Locate the cell with the specified text and output its (X, Y) center coordinate. 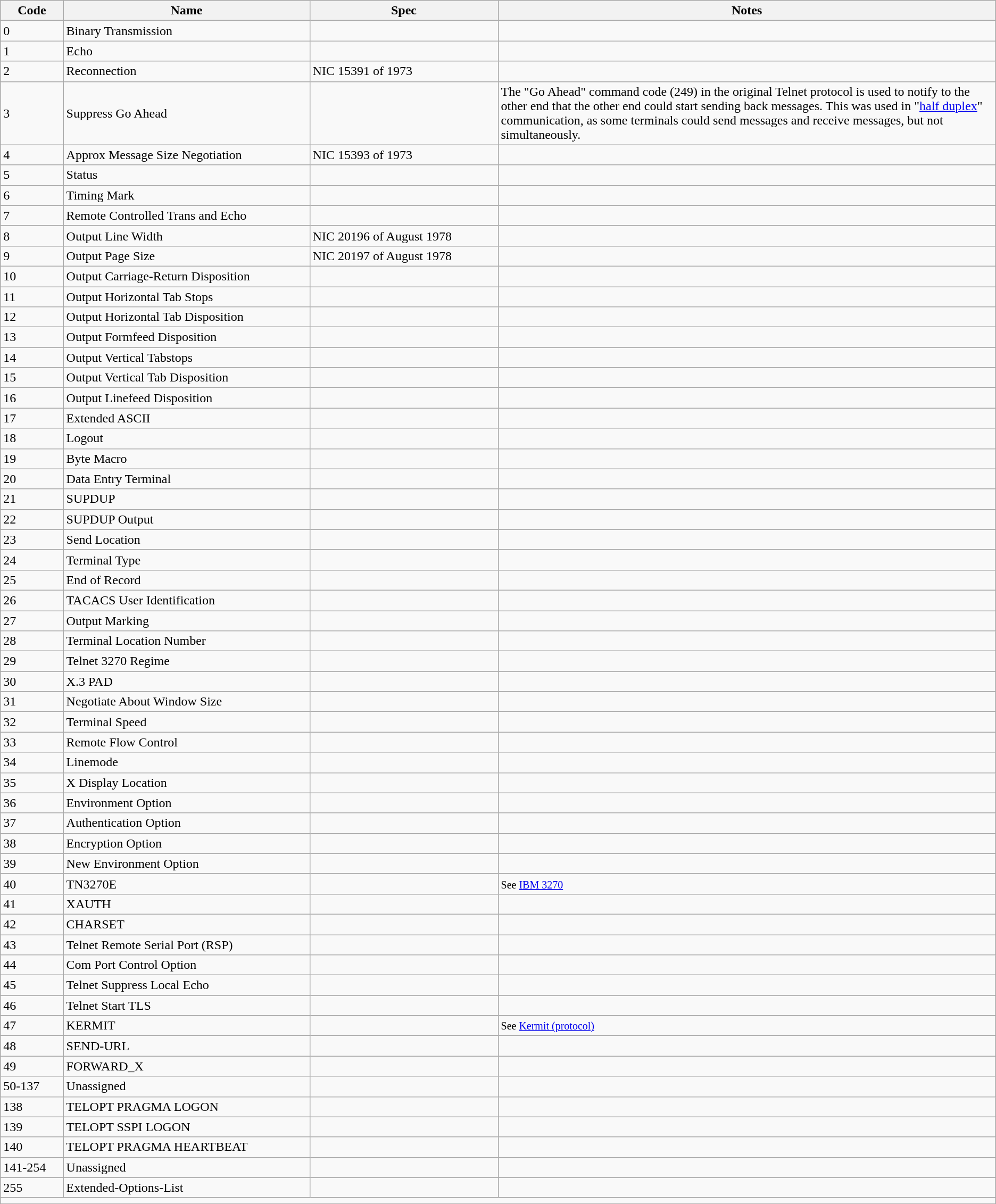
12 (32, 317)
Approx Message Size Negotiation (186, 155)
Send Location (186, 539)
138 (32, 1107)
Encryption Option (186, 843)
4 (32, 155)
39 (32, 863)
10 (32, 276)
38 (32, 843)
21 (32, 499)
25 (32, 580)
TACACS User Identification (186, 600)
TN3270E (186, 884)
31 (32, 702)
Timing Mark (186, 195)
27 (32, 621)
Terminal Location Number (186, 641)
33 (32, 742)
NIC 20196 of August 1978 (404, 236)
Output Vertical Tabstops (186, 358)
Linemode (186, 762)
CHARSET (186, 924)
11 (32, 296)
SEND-URL (186, 1046)
18 (32, 438)
NIC 20197 of August 1978 (404, 256)
Terminal Speed (186, 722)
TELOPT SSPI LOGON (186, 1127)
30 (32, 682)
16 (32, 398)
26 (32, 600)
Telnet Start TLS (186, 1006)
NIC 15391 of 1973 (404, 71)
NIC 15393 of 1973 (404, 155)
35 (32, 783)
Notes (747, 11)
Output Linefeed Disposition (186, 398)
TELOPT PRAGMA HEARTBEAT (186, 1147)
43 (32, 944)
140 (32, 1147)
7 (32, 215)
46 (32, 1006)
SUPDUP (186, 499)
Binary Transmission (186, 31)
Output Page Size (186, 256)
15 (32, 378)
Negotiate About Window Size (186, 702)
New Environment Option (186, 863)
22 (32, 519)
20 (32, 479)
Suppress Go Ahead (186, 113)
6 (32, 195)
Output Formfeed Disposition (186, 337)
KERMIT (186, 1026)
50-137 (32, 1086)
Telnet Remote Serial Port (RSP) (186, 944)
Extended-Options-List (186, 1188)
13 (32, 337)
34 (32, 762)
Spec (404, 11)
3 (32, 113)
Telnet 3270 Regime (186, 661)
See IBM 3270 (747, 884)
Authentication Option (186, 823)
17 (32, 418)
TELOPT PRAGMA LOGON (186, 1107)
Echo (186, 51)
9 (32, 256)
Output Carriage-Return Disposition (186, 276)
0 (32, 31)
42 (32, 924)
14 (32, 358)
2 (32, 71)
Telnet Suppress Local Echo (186, 985)
23 (32, 539)
37 (32, 823)
End of Record (186, 580)
Logout (186, 438)
40 (32, 884)
48 (32, 1046)
Output Vertical Tab Disposition (186, 378)
Name (186, 11)
255 (32, 1188)
FORWARD_X (186, 1066)
Code (32, 11)
139 (32, 1127)
45 (32, 985)
29 (32, 661)
Remote Flow Control (186, 742)
8 (32, 236)
See Kermit (protocol) (747, 1026)
Com Port Control Option (186, 965)
24 (32, 560)
Remote Controlled Trans and Echo (186, 215)
Data Entry Terminal (186, 479)
Output Marking (186, 621)
SUPDUP Output (186, 519)
141-254 (32, 1167)
28 (32, 641)
Byte Macro (186, 459)
Output Horizontal Tab Stops (186, 296)
44 (32, 965)
5 (32, 175)
X Display Location (186, 783)
XAUTH (186, 904)
36 (32, 803)
49 (32, 1066)
Environment Option (186, 803)
47 (32, 1026)
1 (32, 51)
Output Line Width (186, 236)
X.3 PAD (186, 682)
19 (32, 459)
Terminal Type (186, 560)
Output Horizontal Tab Disposition (186, 317)
41 (32, 904)
Extended ASCII (186, 418)
Status (186, 175)
Reconnection (186, 71)
32 (32, 722)
